Capture the cell that displays the provided text and extract its (x, y) central coordinate. 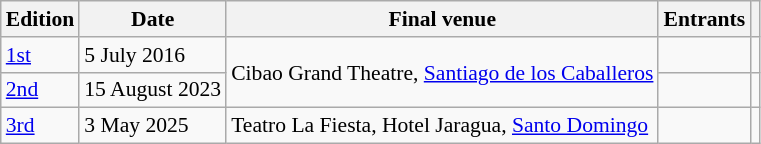
Final venue (442, 19)
Date (152, 19)
3rd (40, 126)
5 July 2016 (152, 55)
Entrants (704, 19)
1st (40, 55)
3 May 2025 (152, 126)
2nd (40, 90)
Teatro La Fiesta, Hotel Jaragua, Santo Domingo (442, 126)
Cibao Grand Theatre, Santiago de los Caballeros (442, 72)
Edition (40, 19)
15 August 2023 (152, 90)
